Find where the given text appears and provide that cell's center as (X, Y) coordinate. 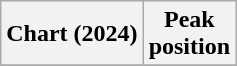
Chart (2024) (72, 34)
Peakposition (189, 34)
